Output the (x, y) coordinate of the center of the cell containing the given text.  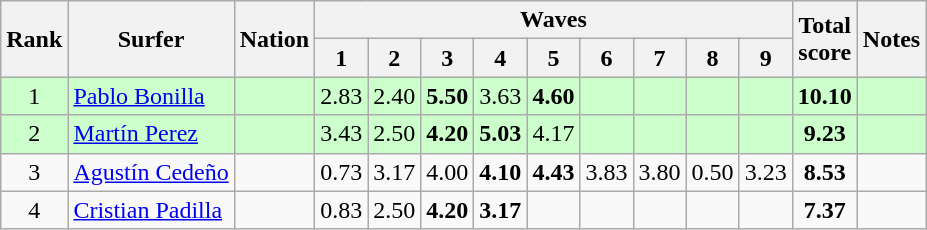
Nation (274, 39)
5.03 (500, 134)
Cristian Padilla (151, 210)
Agustín Cedeño (151, 172)
7 (660, 58)
3.80 (660, 172)
Waves (554, 20)
Rank (34, 39)
3.43 (342, 134)
5.50 (448, 96)
3.83 (606, 172)
2.83 (342, 96)
2.40 (394, 96)
0.83 (342, 210)
Notes (891, 39)
4.43 (554, 172)
4.00 (448, 172)
3.23 (766, 172)
8 (712, 58)
Surfer (151, 39)
5 (554, 58)
Totalscore (824, 39)
0.50 (712, 172)
4.10 (500, 172)
10.10 (824, 96)
0.73 (342, 172)
8.53 (824, 172)
Martín Perez (151, 134)
4.60 (554, 96)
9.23 (824, 134)
7.37 (824, 210)
9 (766, 58)
6 (606, 58)
4.17 (554, 134)
3.63 (500, 96)
Pablo Bonilla (151, 96)
